From the cell containing the given text, extract its center point as [X, Y] coordinate. 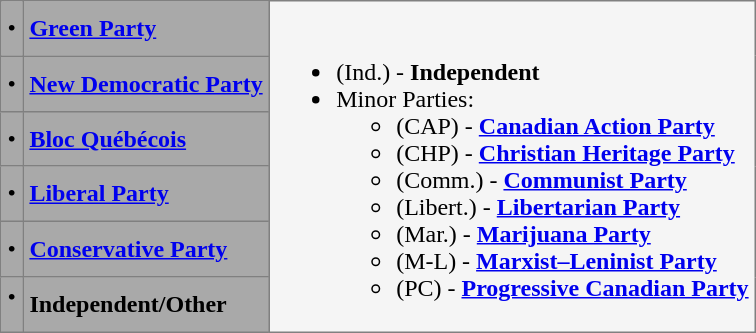
Bloc Québécois [146, 138]
New Democratic Party [146, 84]
Independent/Other [146, 304]
Liberal Party [146, 194]
Green Party [146, 28]
Conservative Party [146, 250]
